Detect which cell encompasses the target text, then output its (x, y) center coordinate. 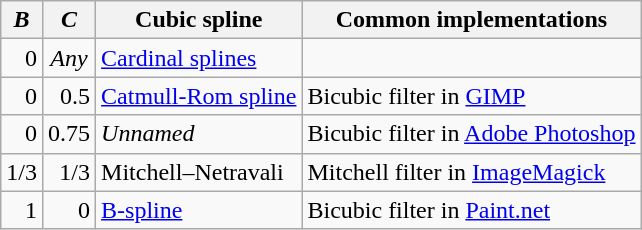
C (68, 20)
Mitchell filter in ImageMagick (472, 172)
Catmull-Rom spline (199, 96)
Cardinal splines (199, 58)
B-spline (199, 210)
Common implementations (472, 20)
Mitchell–Netravali (199, 172)
0.5 (68, 96)
Unnamed (199, 134)
0.75 (68, 134)
B (22, 20)
Bicubic filter in GIMP (472, 96)
1 (22, 210)
Bicubic filter in Paint.net (472, 210)
Any (68, 58)
Cubic spline (199, 20)
Bicubic filter in Adobe Photoshop (472, 134)
